For the text-containing cell, return its midpoint in (x, y) coordinate format. 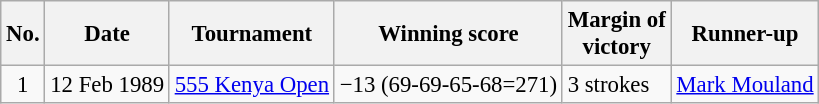
555 Kenya Open (252, 85)
Date (107, 34)
Runner-up (745, 34)
3 strokes (616, 85)
No. (23, 34)
Winning score (448, 34)
Margin ofvictory (616, 34)
Mark Mouland (745, 85)
Tournament (252, 34)
12 Feb 1989 (107, 85)
1 (23, 85)
−13 (69-69-65-68=271) (448, 85)
